Search for the cell housing the specified text and yield its [X, Y] center coordinate. 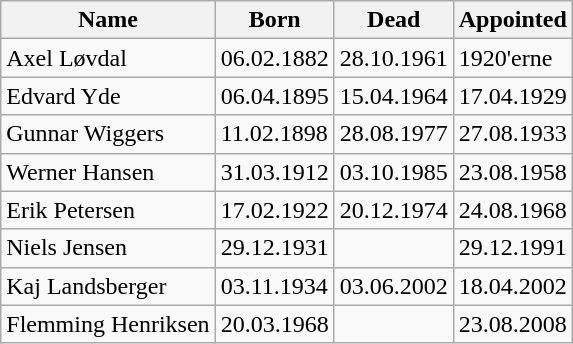
Dead [394, 20]
23.08.1958 [512, 172]
Kaj Landsberger [108, 286]
15.04.1964 [394, 96]
29.12.1931 [274, 248]
03.10.1985 [394, 172]
03.11.1934 [274, 286]
31.03.1912 [274, 172]
27.08.1933 [512, 134]
11.02.1898 [274, 134]
23.08.2008 [512, 324]
06.02.1882 [274, 58]
24.08.1968 [512, 210]
Niels Jensen [108, 248]
28.08.1977 [394, 134]
Born [274, 20]
06.04.1895 [274, 96]
Axel Løvdal [108, 58]
1920'erne [512, 58]
20.03.1968 [274, 324]
20.12.1974 [394, 210]
Werner Hansen [108, 172]
Edvard Yde [108, 96]
17.04.1929 [512, 96]
Flemming Henriksen [108, 324]
Gunnar Wiggers [108, 134]
Erik Petersen [108, 210]
Appointed [512, 20]
28.10.1961 [394, 58]
18.04.2002 [512, 286]
29.12.1991 [512, 248]
17.02.1922 [274, 210]
03.06.2002 [394, 286]
Name [108, 20]
